Locate the cell with the specified text and output its [x, y] center coordinate. 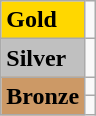
Silver [43, 58]
Bronze [43, 96]
Gold [43, 20]
